Search for the cell housing the specified text and yield its (X, Y) center coordinate. 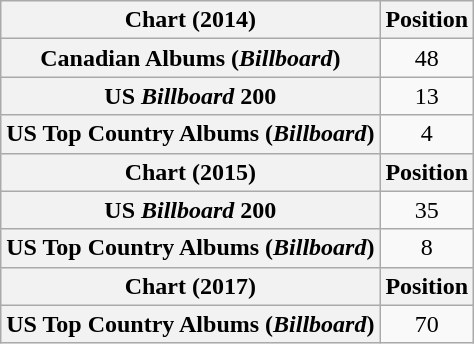
Chart (2015) (190, 172)
Chart (2014) (190, 20)
Chart (2017) (190, 286)
13 (427, 96)
35 (427, 210)
8 (427, 248)
48 (427, 58)
4 (427, 134)
Canadian Albums (Billboard) (190, 58)
70 (427, 324)
